Find where the given text appears and provide that cell's center as [x, y] coordinate. 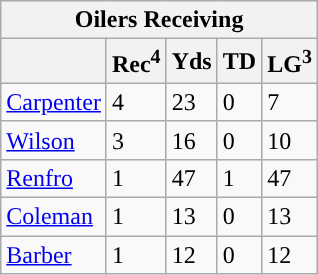
10 [290, 140]
3 [136, 140]
Rec4 [136, 62]
Coleman [54, 217]
23 [192, 102]
LG3 [290, 62]
4 [136, 102]
16 [192, 140]
Wilson [54, 140]
Yds [192, 62]
TD [239, 62]
Renfro [54, 178]
7 [290, 102]
Oilers Receiving [160, 20]
Carpenter [54, 102]
Barber [54, 255]
